Locate the cell with the specified text and output its (X, Y) center coordinate. 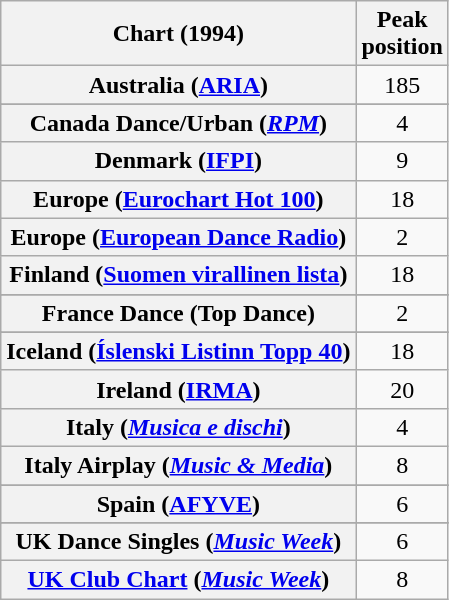
Peakposition (402, 34)
Spain (AFYVE) (178, 503)
9 (402, 161)
Australia (ARIA) (178, 85)
France Dance (Top Dance) (178, 313)
185 (402, 85)
Canada Dance/Urban (RPM) (178, 123)
Europe (Eurochart Hot 100) (178, 199)
UK Dance Singles (Music Week) (178, 542)
Iceland (Íslenski Listinn Topp 40) (178, 351)
Italy (Musica e dischi) (178, 427)
20 (402, 389)
UK Club Chart (Music Week) (178, 580)
Europe (European Dance Radio) (178, 237)
Finland (Suomen virallinen lista) (178, 275)
Italy Airplay (Music & Media) (178, 465)
Denmark (IFPI) (178, 161)
Chart (1994) (178, 34)
Ireland (IRMA) (178, 389)
